Determine the [x, y] coordinate at the center of the cell enclosing the given text.  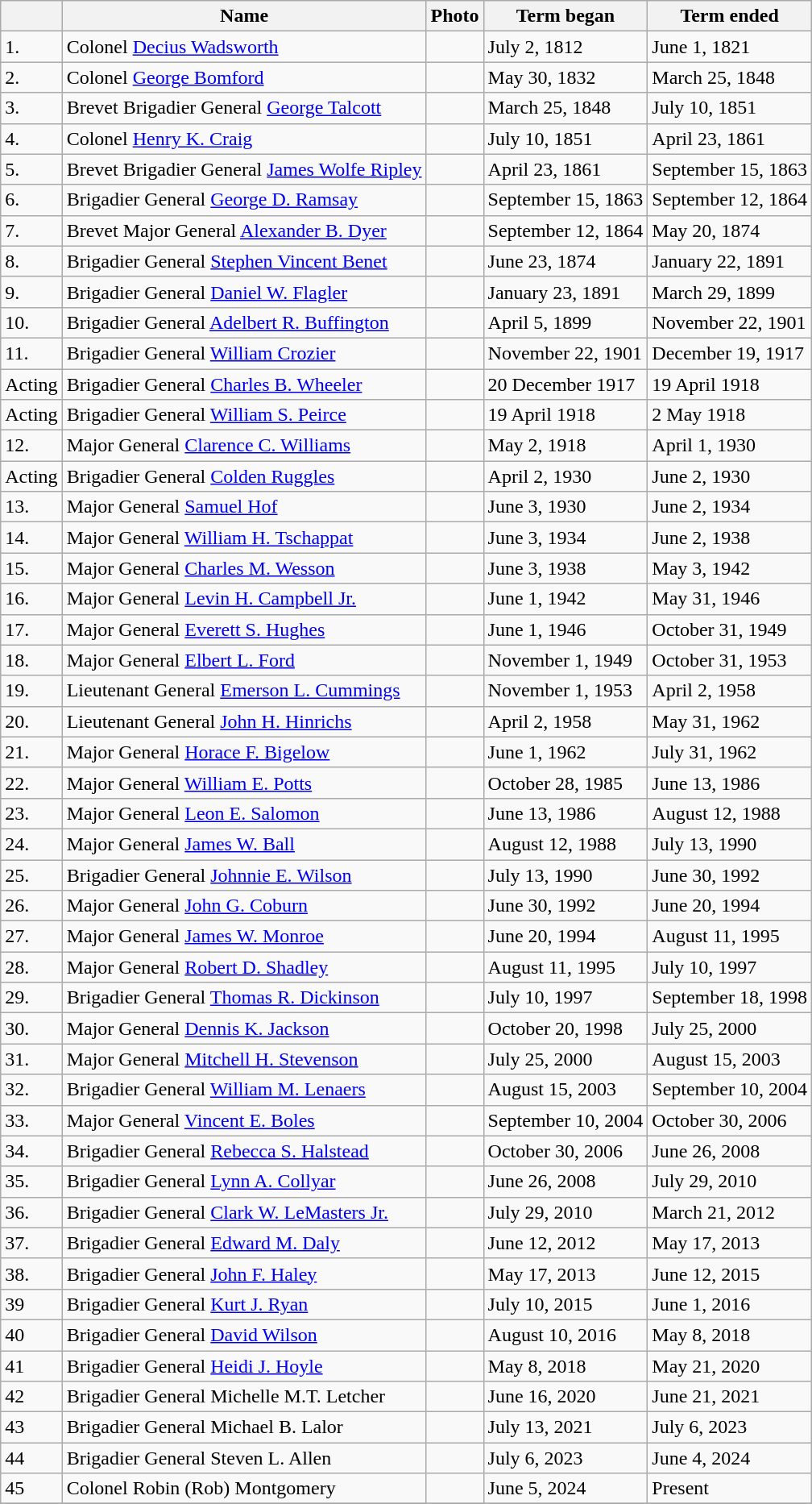
July 10, 2015 [565, 1304]
16. [31, 599]
Brigadier General Clark W. LeMasters Jr. [244, 1212]
Brigadier General Edward M. Daly [244, 1243]
Brigadier General Thomas R. Dickinson [244, 998]
44 [31, 1458]
October 28, 1985 [565, 783]
21. [31, 752]
Major General Vincent E. Boles [244, 1120]
October 20, 1998 [565, 1028]
Brigadier General David Wilson [244, 1335]
June 3, 1930 [565, 507]
Colonel Decius Wadsworth [244, 47]
Major General Elbert L. Ford [244, 660]
24. [31, 844]
Major General James W. Ball [244, 844]
15. [31, 568]
Lieutenant General John H. Hinrichs [244, 721]
18. [31, 660]
Colonel Robin (Rob) Montgomery [244, 1489]
Colonel George Bomford [244, 77]
June 4, 2024 [730, 1458]
June 1, 1946 [565, 629]
May 30, 1832 [565, 77]
Brigadier General Daniel W. Flagler [244, 292]
33. [31, 1120]
11. [31, 353]
March 21, 2012 [730, 1212]
June 5, 2024 [565, 1489]
Brigadier General Rebecca S. Halstead [244, 1151]
July 13, 2021 [565, 1427]
6. [31, 200]
22. [31, 783]
Term began [565, 16]
36. [31, 1212]
20. [31, 721]
October 31, 1949 [730, 629]
4. [31, 139]
39 [31, 1304]
Brigadier General William Crozier [244, 353]
Present [730, 1489]
Major General Charles M. Wesson [244, 568]
June 2, 1930 [730, 476]
3. [31, 108]
April 1, 1930 [730, 446]
Brigadier General Kurt J. Ryan [244, 1304]
June 12, 2012 [565, 1243]
January 23, 1891 [565, 292]
June 21, 2021 [730, 1397]
8. [31, 261]
17. [31, 629]
28. [31, 967]
August 10, 2016 [565, 1335]
June 1, 1962 [565, 752]
June 1, 1821 [730, 47]
34. [31, 1151]
May 3, 1942 [730, 568]
October 31, 1953 [730, 660]
1. [31, 47]
June 2, 1938 [730, 538]
Lieutenant General Emerson L. Cummings [244, 691]
Brigadier General Steven L. Allen [244, 1458]
10. [31, 322]
20 December 1917 [565, 384]
December 19, 1917 [730, 353]
June 2, 1934 [730, 507]
Photo [454, 16]
37. [31, 1243]
Brigadier General John F. Haley [244, 1273]
Major General Robert D. Shadley [244, 967]
Brigadier General William S. Peirce [244, 415]
Brigadier General Michelle M.T. Letcher [244, 1397]
Major General William H. Tschappat [244, 538]
32. [31, 1090]
June 1, 2016 [730, 1304]
September 18, 1998 [730, 998]
May 20, 1874 [730, 231]
Major General Samuel Hof [244, 507]
Major General Levin H. Campbell Jr. [244, 599]
43 [31, 1427]
Major General Leon E. Salomon [244, 813]
July 2, 1812 [565, 47]
13. [31, 507]
26. [31, 906]
41 [31, 1366]
Major General Dennis K. Jackson [244, 1028]
April 5, 1899 [565, 322]
Major General Everett S. Hughes [244, 629]
14. [31, 538]
25. [31, 875]
May 31, 1962 [730, 721]
June 1, 1942 [565, 599]
Name [244, 16]
7. [31, 231]
42 [31, 1397]
June 12, 2015 [730, 1273]
40 [31, 1335]
Major General John G. Coburn [244, 906]
29. [31, 998]
Brigadier General Charles B. Wheeler [244, 384]
Brigadier General Johnnie E. Wilson [244, 875]
November 1, 1949 [565, 660]
23. [31, 813]
Brevet Brigadier General George Talcott [244, 108]
March 29, 1899 [730, 292]
November 1, 1953 [565, 691]
2. [31, 77]
Brigadier General George D. Ramsay [244, 200]
June 16, 2020 [565, 1397]
Brigadier General Michael B. Lalor [244, 1427]
June 3, 1938 [565, 568]
Brevet Brigadier General James Wolfe Ripley [244, 169]
May 2, 1918 [565, 446]
Major General Horace F. Bigelow [244, 752]
Major General Clarence C. Williams [244, 446]
Brigadier General Lynn A. Collyar [244, 1182]
12. [31, 446]
January 22, 1891 [730, 261]
June 3, 1934 [565, 538]
Brigadier General Adelbert R. Buffington [244, 322]
May 31, 1946 [730, 599]
Brevet Major General Alexander B. Dyer [244, 231]
Major General Mitchell H. Stevenson [244, 1059]
Colonel Henry K. Craig [244, 139]
38. [31, 1273]
Brigadier General Colden Ruggles [244, 476]
July 31, 1962 [730, 752]
Brigadier General William M. Lenaers [244, 1090]
27. [31, 937]
30. [31, 1028]
31. [31, 1059]
Brigadier General Heidi J. Hoyle [244, 1366]
35. [31, 1182]
Major General William E. Potts [244, 783]
19. [31, 691]
5. [31, 169]
45 [31, 1489]
Major General James W. Monroe [244, 937]
Term ended [730, 16]
April 2, 1930 [565, 476]
May 21, 2020 [730, 1366]
9. [31, 292]
June 23, 1874 [565, 261]
Brigadier General Stephen Vincent Benet [244, 261]
2 May 1918 [730, 415]
